Pinpoint the cell where the given text exists, returning its [X, Y] midpoint coordinate. 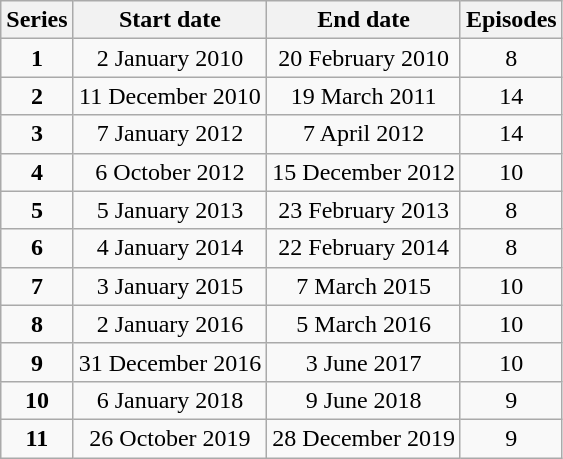
5 March 2016 [364, 324]
4 January 2014 [170, 248]
22 February 2014 [364, 248]
15 December 2012 [364, 172]
7 April 2012 [364, 134]
5 January 2013 [170, 210]
3 June 2017 [364, 362]
11 December 2010 [170, 96]
3 [37, 134]
5 [37, 210]
6 January 2018 [170, 400]
Episodes [511, 20]
6 [37, 248]
20 February 2010 [364, 58]
2 [37, 96]
9 June 2018 [364, 400]
7 March 2015 [364, 286]
31 December 2016 [170, 362]
Series [37, 20]
2 January 2010 [170, 58]
28 December 2019 [364, 438]
23 February 2013 [364, 210]
6 October 2012 [170, 172]
3 January 2015 [170, 286]
19 March 2011 [364, 96]
11 [37, 438]
7 [37, 286]
4 [37, 172]
1 [37, 58]
End date [364, 20]
7 January 2012 [170, 134]
26 October 2019 [170, 438]
2 January 2016 [170, 324]
Start date [170, 20]
